Detect which cell encompasses the target text, then output its (x, y) center coordinate. 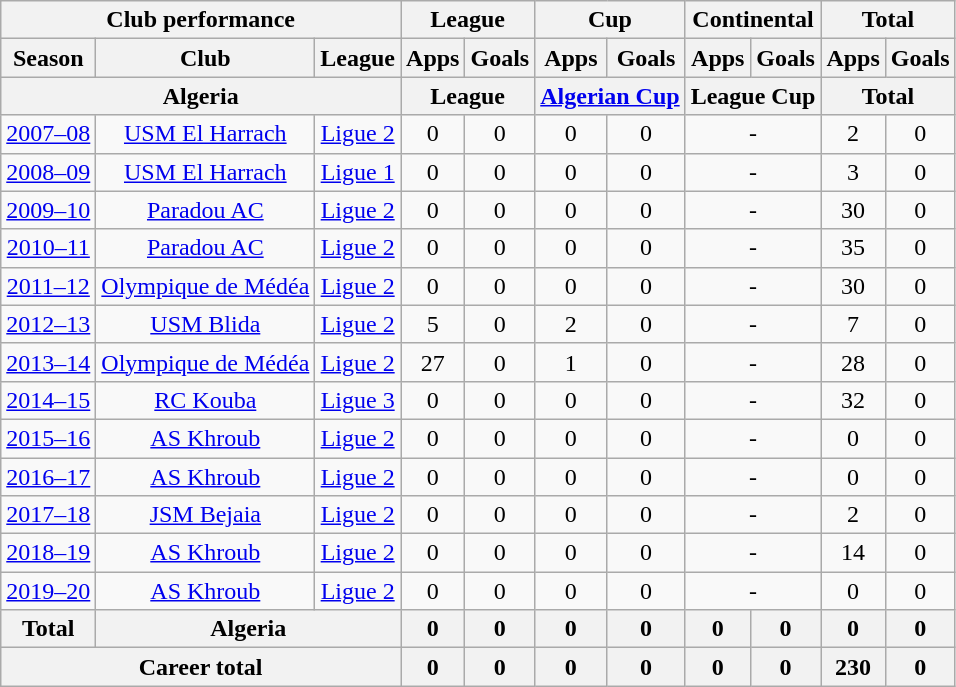
35 (853, 248)
Continental (753, 20)
JSM Bejaia (206, 515)
USM Blida (206, 324)
2014–15 (48, 400)
7 (853, 324)
Ligue 1 (358, 172)
Career total (201, 667)
2018–19 (48, 553)
32 (853, 400)
5 (433, 324)
1 (571, 362)
Ligue 3 (358, 400)
Algerian Cup (610, 96)
League Cup (753, 96)
2019–20 (48, 591)
27 (433, 362)
2015–16 (48, 438)
230 (853, 667)
2010–11 (48, 248)
2009–10 (48, 210)
2016–17 (48, 477)
28 (853, 362)
2017–18 (48, 515)
2008–09 (48, 172)
Club (206, 58)
RC Kouba (206, 400)
3 (853, 172)
2012–13 (48, 324)
Club performance (201, 20)
2011–12 (48, 286)
Season (48, 58)
2007–08 (48, 134)
2013–14 (48, 362)
14 (853, 553)
Cup (610, 20)
